For the text-containing cell, return its midpoint in (X, Y) coordinate format. 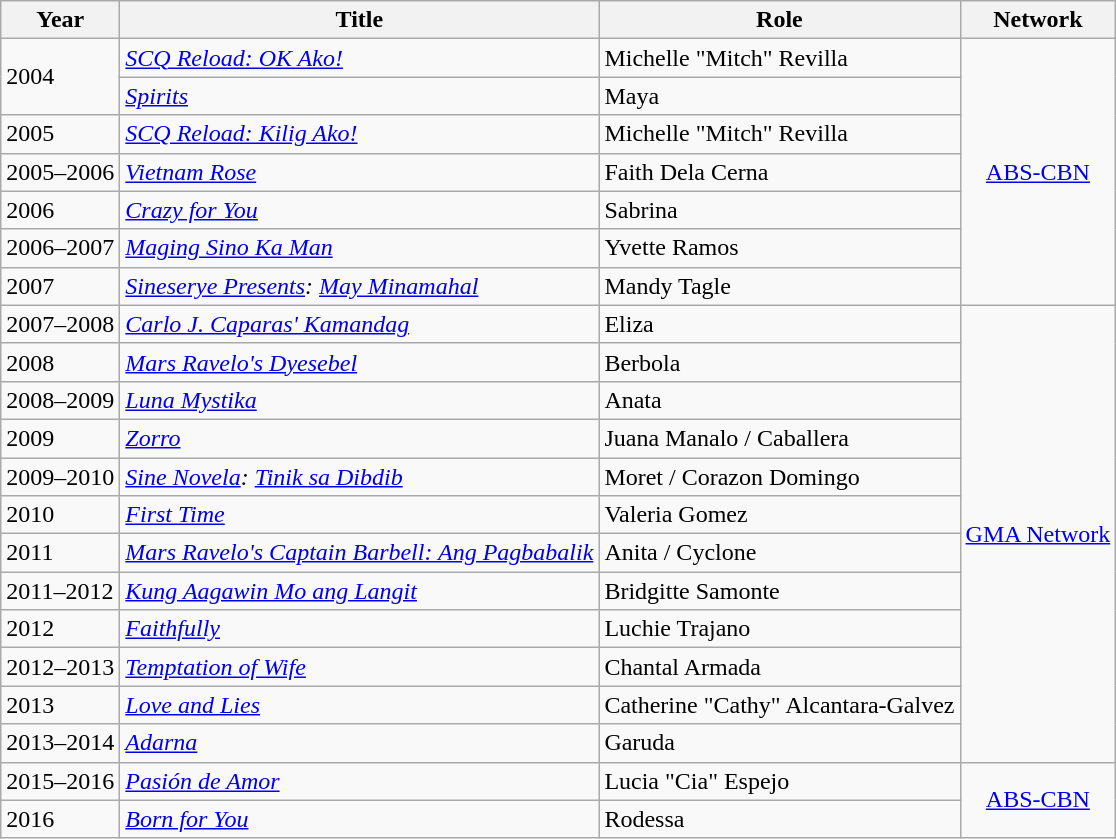
Maging Sino Ka Man (360, 248)
Moret / Corazon Domingo (780, 477)
Sabrina (780, 210)
Yvette Ramos (780, 248)
Lucia "Cia" Espejo (780, 781)
Valeria Gomez (780, 515)
Mars Ravelo's Captain Barbell: Ang Pagbabalik (360, 553)
Eliza (780, 324)
Bridgitte Samonte (780, 591)
Luchie Trajano (780, 629)
2013 (60, 705)
Garuda (780, 743)
Spirits (360, 96)
2013–2014 (60, 743)
Vietnam Rose (360, 172)
2007–2008 (60, 324)
SCQ Reload: OK Ako! (360, 58)
Network (1038, 20)
Love and Lies (360, 705)
2015–2016 (60, 781)
Title (360, 20)
Sineserye Presents: May Minamahal (360, 286)
Anata (780, 400)
Crazy for You (360, 210)
SCQ Reload: Kilig Ako! (360, 134)
Faith Dela Cerna (780, 172)
2012–2013 (60, 667)
2011–2012 (60, 591)
2008 (60, 362)
2007 (60, 286)
2005–2006 (60, 172)
Maya (780, 96)
Mandy Tagle (780, 286)
2006 (60, 210)
2016 (60, 819)
2005 (60, 134)
Mars Ravelo's Dyesebel (360, 362)
Catherine "Cathy" Alcantara-Galvez (780, 705)
Pasión de Amor (360, 781)
2012 (60, 629)
Juana Manalo / Caballera (780, 438)
Role (780, 20)
Adarna (360, 743)
Sine Novela: Tinik sa Dibdib (360, 477)
2004 (60, 77)
Kung Aagawin Mo ang Langit (360, 591)
2008–2009 (60, 400)
Rodessa (780, 819)
2009–2010 (60, 477)
2011 (60, 553)
2010 (60, 515)
2009 (60, 438)
Chantal Armada (780, 667)
Luna Mystika (360, 400)
Zorro (360, 438)
Born for You (360, 819)
2006–2007 (60, 248)
First Time (360, 515)
Faithfully (360, 629)
Temptation of Wife (360, 667)
Anita / Cyclone (780, 553)
Year (60, 20)
Berbola (780, 362)
Carlo J. Caparas' Kamandag (360, 324)
GMA Network (1038, 534)
